Find where the given text appears and provide that cell's center as (X, Y) coordinate. 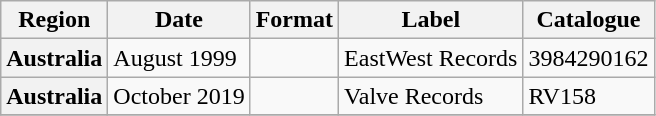
Catalogue (588, 20)
Format (294, 20)
Date (179, 20)
October 2019 (179, 96)
August 1999 (179, 58)
Label (431, 20)
Region (54, 20)
Valve Records (431, 96)
3984290162 (588, 58)
RV158 (588, 96)
EastWest Records (431, 58)
